Pinpoint the cell where the given text exists, returning its (x, y) midpoint coordinate. 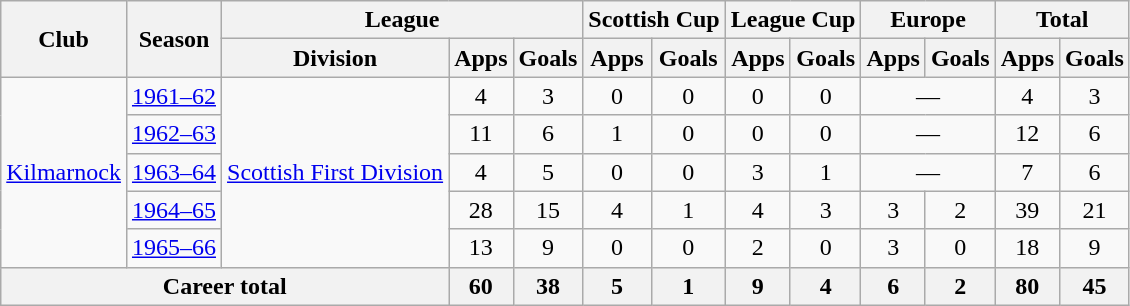
Scottish Cup (654, 20)
60 (481, 286)
1965–66 (174, 248)
39 (1027, 210)
League (402, 20)
Total (1062, 20)
12 (1027, 134)
7 (1027, 172)
15 (548, 210)
1964–65 (174, 210)
League Cup (793, 20)
13 (481, 248)
28 (481, 210)
Division (336, 58)
11 (481, 134)
45 (1095, 286)
38 (548, 286)
Scottish First Division (336, 172)
Season (174, 39)
1961–62 (174, 96)
21 (1095, 210)
Career total (225, 286)
18 (1027, 248)
Club (64, 39)
Kilmarnock (64, 172)
1962–63 (174, 134)
Europe (928, 20)
80 (1027, 286)
1963–64 (174, 172)
